Return the (X, Y) coordinate for the center point of the cell that contains the specified text.  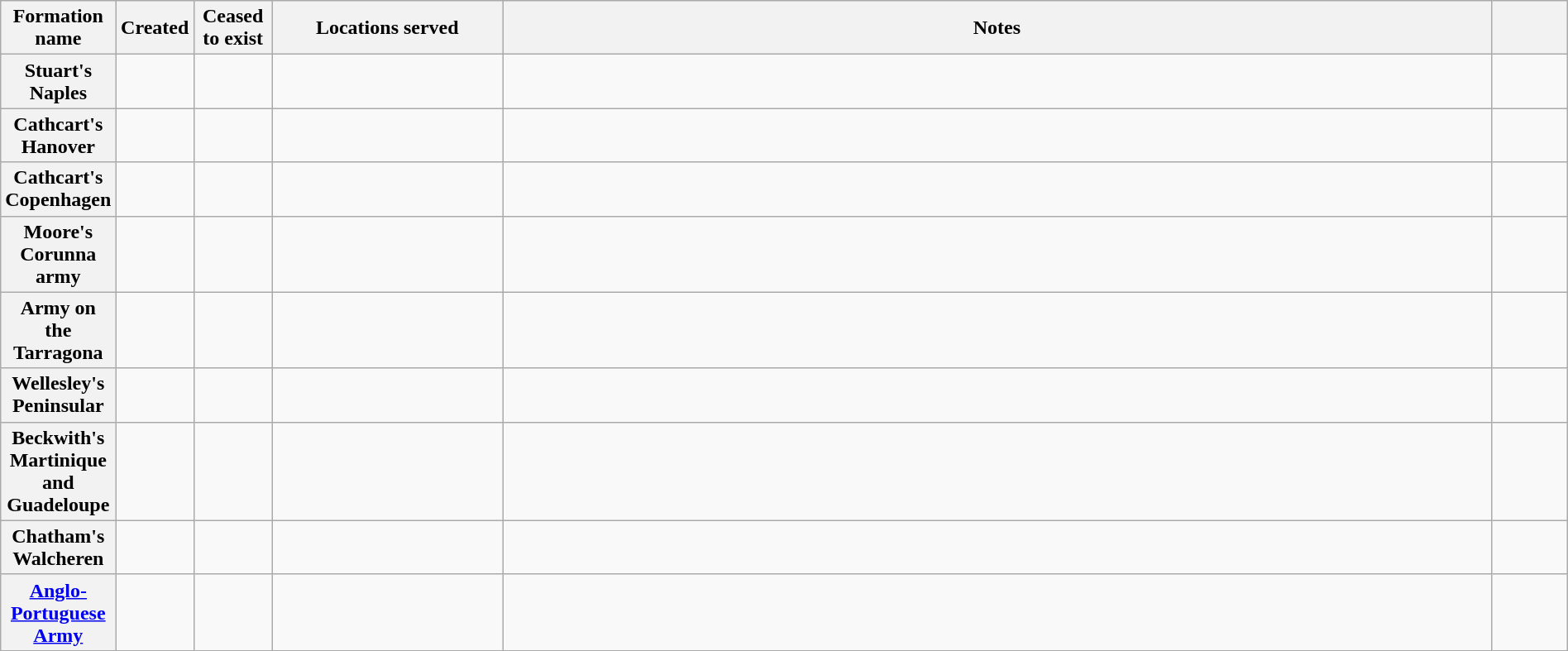
Created (155, 28)
Formation name (58, 28)
Locations served (387, 28)
Army on the Tarragona (58, 330)
Anglo-Portuguese Army (58, 612)
Cathcart's Hanover (58, 136)
Moore's Corunna army (58, 254)
Beckwith's Martinique and Guadeloupe (58, 471)
Notes (997, 28)
Cathcart's Copenhagen (58, 189)
Wellesley's Peninsular (58, 395)
Ceased to exist (233, 28)
Chatham's Walcheren (58, 548)
Stuart's Naples (58, 81)
